Search for the cell housing the specified text and yield its [X, Y] center coordinate. 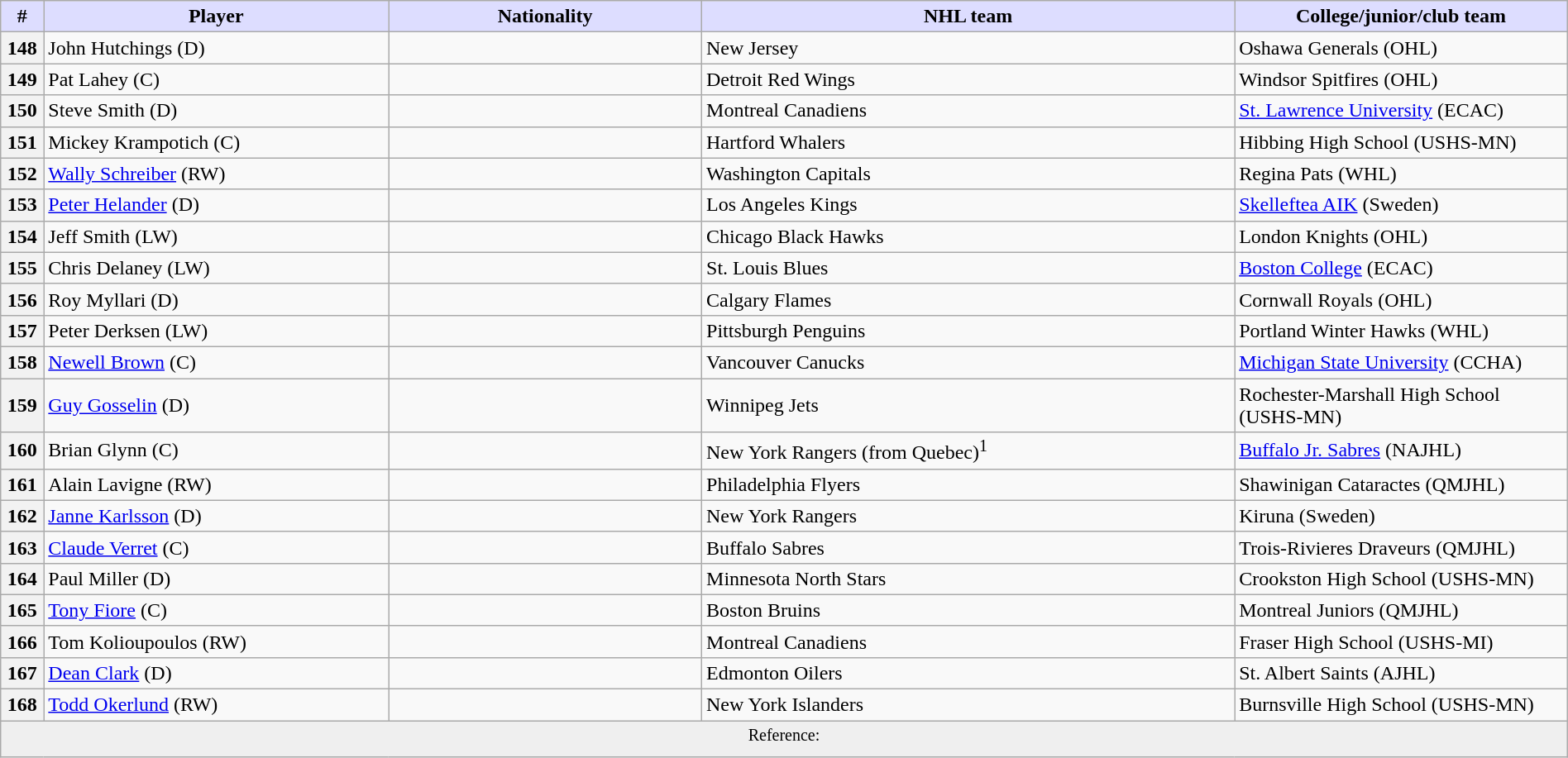
Hibbing High School (USHS-MN) [1401, 142]
Detroit Red Wings [968, 79]
163 [22, 547]
Newell Brown (C) [217, 362]
Brian Glynn (C) [217, 451]
Tom Kolioupoulos (RW) [217, 641]
Jeff Smith (LW) [217, 236]
154 [22, 236]
Claude Verret (C) [217, 547]
Peter Derksen (LW) [217, 331]
165 [22, 610]
Todd Okerlund (RW) [217, 705]
157 [22, 331]
Paul Miller (D) [217, 579]
Fraser High School (USHS-MI) [1401, 641]
Buffalo Sabres [968, 547]
Nationality [546, 17]
Boston Bruins [968, 610]
Crookston High School (USHS-MN) [1401, 579]
149 [22, 79]
Skelleftea AIK (Sweden) [1401, 205]
150 [22, 111]
152 [22, 174]
160 [22, 451]
Chicago Black Hawks [968, 236]
Player [217, 17]
159 [22, 405]
St. Lawrence University (ECAC) [1401, 111]
Pittsburgh Penguins [968, 331]
New York Islanders [968, 705]
St. Louis Blues [968, 268]
158 [22, 362]
Chris Delaney (LW) [217, 268]
Guy Gosselin (D) [217, 405]
Peter Helander (D) [217, 205]
Windsor Spitfires (OHL) [1401, 79]
College/junior/club team [1401, 17]
Kiruna (Sweden) [1401, 516]
Buffalo Jr. Sabres (NAJHL) [1401, 451]
168 [22, 705]
167 [22, 673]
# [22, 17]
166 [22, 641]
Edmonton Oilers [968, 673]
Washington Capitals [968, 174]
151 [22, 142]
Dean Clark (D) [217, 673]
Winnipeg Jets [968, 405]
Rochester-Marshall High School (USHS-MN) [1401, 405]
164 [22, 579]
148 [22, 48]
156 [22, 299]
Trois-Rivieres Draveurs (QMJHL) [1401, 547]
Los Angeles Kings [968, 205]
162 [22, 516]
New Jersey [968, 48]
Alain Lavigne (RW) [217, 484]
155 [22, 268]
New York Rangers [968, 516]
Burnsville High School (USHS-MN) [1401, 705]
Cornwall Royals (OHL) [1401, 299]
New York Rangers (from Quebec)1 [968, 451]
Philadelphia Flyers [968, 484]
Hartford Whalers [968, 142]
Portland Winter Hawks (WHL) [1401, 331]
Calgary Flames [968, 299]
Janne Karlsson (D) [217, 516]
Regina Pats (WHL) [1401, 174]
Reference: [784, 739]
153 [22, 205]
Tony Fiore (C) [217, 610]
St. Albert Saints (AJHL) [1401, 673]
Vancouver Canucks [968, 362]
London Knights (OHL) [1401, 236]
Mickey Krampotich (C) [217, 142]
Wally Schreiber (RW) [217, 174]
Pat Lahey (C) [217, 79]
161 [22, 484]
Boston College (ECAC) [1401, 268]
Steve Smith (D) [217, 111]
NHL team [968, 17]
John Hutchings (D) [217, 48]
Montreal Juniors (QMJHL) [1401, 610]
Minnesota North Stars [968, 579]
Oshawa Generals (OHL) [1401, 48]
Shawinigan Cataractes (QMJHL) [1401, 484]
Michigan State University (CCHA) [1401, 362]
Roy Myllari (D) [217, 299]
